Determine the [X, Y] coordinate at the center of the cell enclosing the given text.  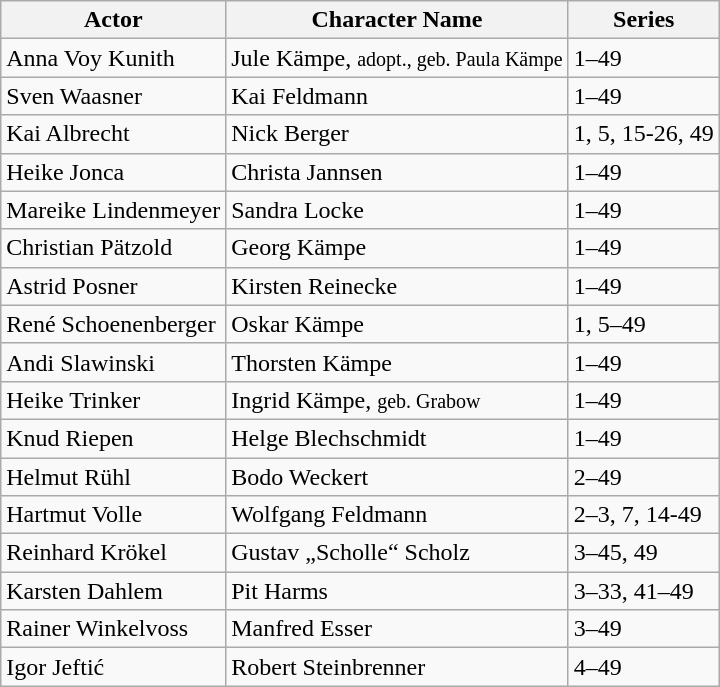
Heike Trinker [114, 400]
Kai Feldmann [397, 96]
Robert Steinbrenner [397, 667]
Astrid Posner [114, 286]
1, 5–49 [644, 324]
2–49 [644, 477]
Hartmut Volle [114, 515]
Andi Slawinski [114, 362]
Reinhard Krökel [114, 553]
Igor Jeftić [114, 667]
Knud Riepen [114, 438]
3–45, 49 [644, 553]
Bodo Weckert [397, 477]
Kai Albrecht [114, 134]
Anna Voy Kunith [114, 58]
Christa Jannsen [397, 172]
Sven Waasner [114, 96]
Gustav „Scholle“ Scholz [397, 553]
Series [644, 20]
4–49 [644, 667]
Character Name [397, 20]
Helge Blechschmidt [397, 438]
1, 5, 15-26, 49 [644, 134]
Georg Kämpe [397, 248]
Actor [114, 20]
Pit Harms [397, 591]
Oskar Kämpe [397, 324]
Karsten Dahlem [114, 591]
Ingrid Kämpe, geb. Grabow [397, 400]
Thorsten Kämpe [397, 362]
Sandra Locke [397, 210]
Wolfgang Feldmann [397, 515]
Heike Jonca [114, 172]
Kirsten Reinecke [397, 286]
3–49 [644, 629]
Jule Kämpe, adopt., geb. Paula Kämpe [397, 58]
René Schoenenberger [114, 324]
Manfred Esser [397, 629]
Helmut Rühl [114, 477]
3–33, 41–49 [644, 591]
2–3, 7, 14-49 [644, 515]
Rainer Winkelvoss [114, 629]
Christian Pätzold [114, 248]
Mareike Lindenmeyer [114, 210]
Nick Berger [397, 134]
